Identify which cell holds the provided text, then report its [x, y] central coordinate. 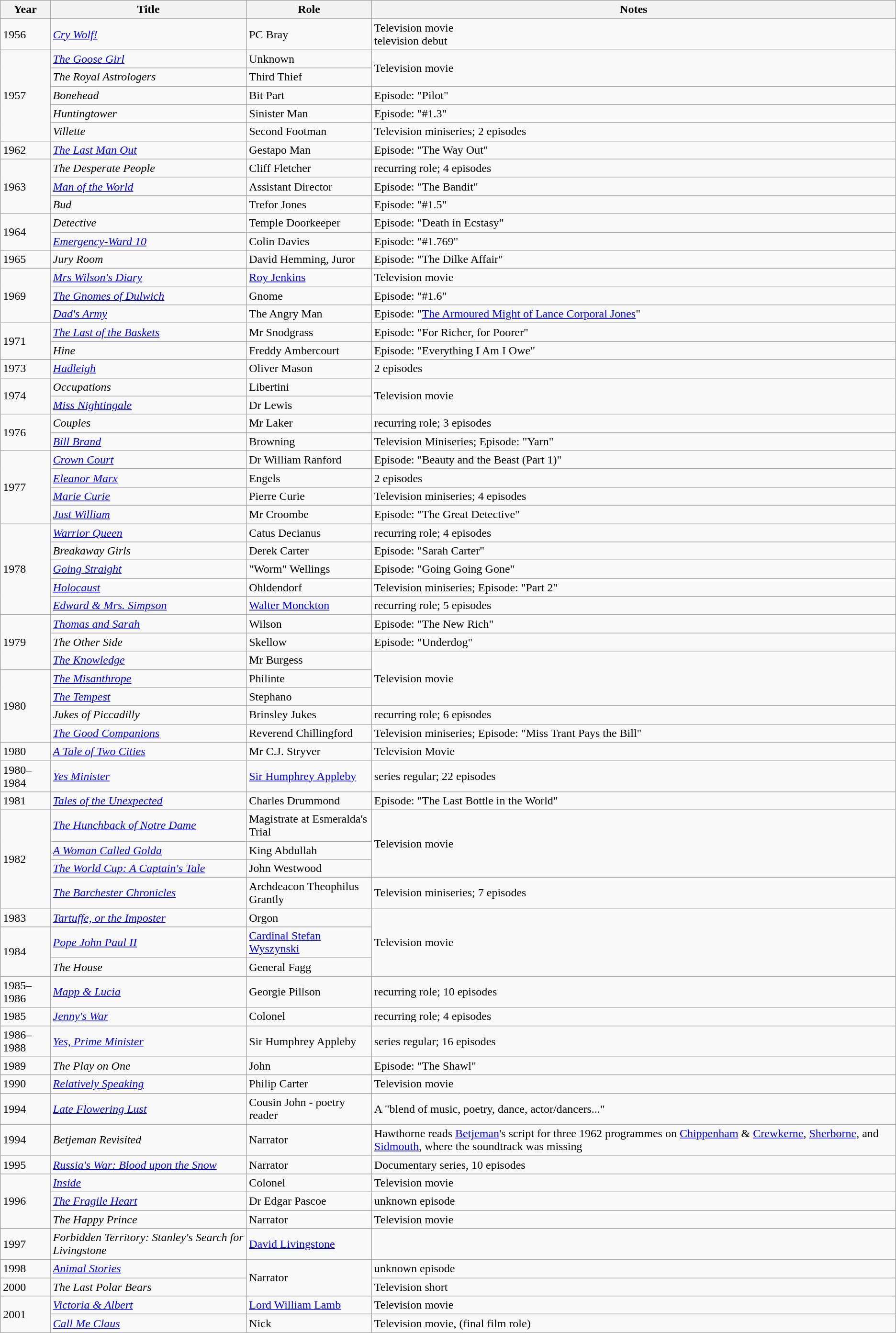
Jury Room [148, 260]
Forbidden Territory: Stanley's Search for Livingstone [148, 1244]
Colin Davies [309, 241]
Television miniseries; 4 episodes [634, 496]
recurring role; 6 episodes [634, 715]
Mrs Wilson's Diary [148, 278]
Nick [309, 1323]
Victoria & Albert [148, 1305]
Episode: "The New Rich" [634, 624]
The Misanthrope [148, 678]
The World Cup: A Captain's Tale [148, 869]
Episode: "The Armoured Might of Lance Corporal Jones" [634, 314]
Episode: "The Dilke Affair" [634, 260]
Pierre Curie [309, 496]
The Hunchback of Notre Dame [148, 825]
The Last of the Baskets [148, 332]
Television miniseries; Episode: "Part 2" [634, 587]
Episode: "The Bandit" [634, 186]
1982 [25, 859]
Trefor Jones [309, 204]
Just William [148, 514]
Bonehead [148, 95]
Unknown [309, 59]
Call Me Claus [148, 1323]
Dr William Ranford [309, 460]
Television movie, (final film role) [634, 1323]
David Hemming, Juror [309, 260]
1978 [25, 569]
John Westwood [309, 869]
Dr Lewis [309, 405]
Man of the World [148, 186]
Roy Jenkins [309, 278]
Breakaway Girls [148, 551]
Stephano [309, 697]
1957 [25, 95]
The Gnomes of Dulwich [148, 296]
Hine [148, 350]
Jukes of Piccadilly [148, 715]
1971 [25, 341]
1986–1988 [25, 1041]
Hadleigh [148, 369]
Episode: "The Way Out" [634, 150]
The Desperate People [148, 168]
The House [148, 967]
Russia's War: Blood upon the Snow [148, 1164]
Second Footman [309, 132]
1984 [25, 952]
Episode: "#1.769" [634, 241]
Huntingtower [148, 113]
Cry Wolf! [148, 34]
1997 [25, 1244]
Lord William Lamb [309, 1305]
The Goose Girl [148, 59]
1989 [25, 1066]
Oliver Mason [309, 369]
General Fagg [309, 967]
Episode: "The Great Detective" [634, 514]
Jenny's War [148, 1017]
2000 [25, 1287]
The Other Side [148, 642]
Bud [148, 204]
Episode: "#1.3" [634, 113]
A Tale of Two Cities [148, 751]
series regular; 22 episodes [634, 776]
1998 [25, 1269]
recurring role; 5 episodes [634, 606]
1956 [25, 34]
Notes [634, 10]
Gnome [309, 296]
Episode: "Pilot" [634, 95]
1996 [25, 1201]
Bit Part [309, 95]
Couples [148, 423]
Cardinal Stefan Wyszynski [309, 942]
Dr Edgar Pascoe [309, 1201]
Television Movie [634, 751]
Going Straight [148, 569]
Mr Burgess [309, 660]
Villette [148, 132]
Episode: "The Shawl" [634, 1066]
Mr Snodgrass [309, 332]
1979 [25, 642]
Emergency-Ward 10 [148, 241]
Dad's Army [148, 314]
series regular; 16 episodes [634, 1041]
Betjeman Revisited [148, 1140]
1990 [25, 1084]
1962 [25, 150]
1976 [25, 432]
Episode: "#1.6" [634, 296]
Third Thief [309, 77]
Browning [309, 441]
Mr C.J. Stryver [309, 751]
Television miniseries; Episode: "Miss Trant Pays the Bill" [634, 733]
Charles Drummond [309, 801]
Brinsley Jukes [309, 715]
The Angry Man [309, 314]
1985–1986 [25, 992]
Philinte [309, 678]
Television short [634, 1287]
Temple Doorkeeper [309, 223]
Mapp & Lucia [148, 992]
1974 [25, 396]
David Livingstone [309, 1244]
The Fragile Heart [148, 1201]
Warrior Queen [148, 533]
Episode: "Everything I Am I Owe" [634, 350]
Ohldendorf [309, 587]
Libertini [309, 387]
Eleanor Marx [148, 478]
1969 [25, 296]
Engels [309, 478]
Year [25, 10]
Philip Carter [309, 1084]
Freddy Ambercourt [309, 350]
Television miniseries; 7 episodes [634, 893]
A "blend of music, poetry, dance, actor/dancers..." [634, 1109]
Mr Laker [309, 423]
Walter Monckton [309, 606]
"Worm" Wellings [309, 569]
Sinister Man [309, 113]
The Play on One [148, 1066]
A Woman Called Golda [148, 850]
Assistant Director [309, 186]
Animal Stories [148, 1269]
Television miniseries; 2 episodes [634, 132]
Episode: "Beauty and the Beast (Part 1)" [634, 460]
Episode: "#1.5" [634, 204]
1981 [25, 801]
1977 [25, 487]
PC Bray [309, 34]
Edward & Mrs. Simpson [148, 606]
Archdeacon Theophilus Grantly [309, 893]
Late Flowering Lust [148, 1109]
The Barchester Chronicles [148, 893]
Bill Brand [148, 441]
Yes, Prime Minister [148, 1041]
Episode: "Death in Ecstasy" [634, 223]
recurring role; 3 episodes [634, 423]
Episode: "Sarah Carter" [634, 551]
Hawthorne reads Betjeman's script for three 1962 programmes on Chippenham & Crewkerne, Sherborne, and Sidmouth, where the soundtrack was missing [634, 1140]
Episode: "For Richer, for Poorer" [634, 332]
The Last Polar Bears [148, 1287]
2001 [25, 1314]
The Royal Astrologers [148, 77]
Yes Minister [148, 776]
Cousin John - poetry reader [309, 1109]
Orgon [309, 918]
The Good Companions [148, 733]
Relatively Speaking [148, 1084]
Pope John Paul II [148, 942]
The Last Man Out [148, 150]
1965 [25, 260]
Television Miniseries; Episode: "Yarn" [634, 441]
Reverend Chillingford [309, 733]
Documentary series, 10 episodes [634, 1164]
1983 [25, 918]
John [309, 1066]
Holocaust [148, 587]
Cliff Fletcher [309, 168]
1980–1984 [25, 776]
Episode: "Underdog" [634, 642]
recurring role; 10 episodes [634, 992]
Television movietelevision debut [634, 34]
Thomas and Sarah [148, 624]
1973 [25, 369]
Episode: "The Last Bottle in the World" [634, 801]
The Knowledge [148, 660]
Mr Croombe [309, 514]
Derek Carter [309, 551]
Detective [148, 223]
Tartuffe, or the Imposter [148, 918]
Inside [148, 1183]
1963 [25, 186]
Title [148, 10]
Magistrate at Esmeralda's Trial [309, 825]
Gestapo Man [309, 150]
Georgie Pillson [309, 992]
1964 [25, 232]
Catus Decianus [309, 533]
Episode: "Going Going Gone" [634, 569]
Skellow [309, 642]
Tales of the Unexpected [148, 801]
Crown Court [148, 460]
Occupations [148, 387]
Role [309, 10]
The Happy Prince [148, 1220]
Wilson [309, 624]
King Abdullah [309, 850]
1985 [25, 1017]
1995 [25, 1164]
Miss Nightingale [148, 405]
The Tempest [148, 697]
Marie Curie [148, 496]
